Extract the [X, Y] coordinate from the center of the cell holding the provided text.  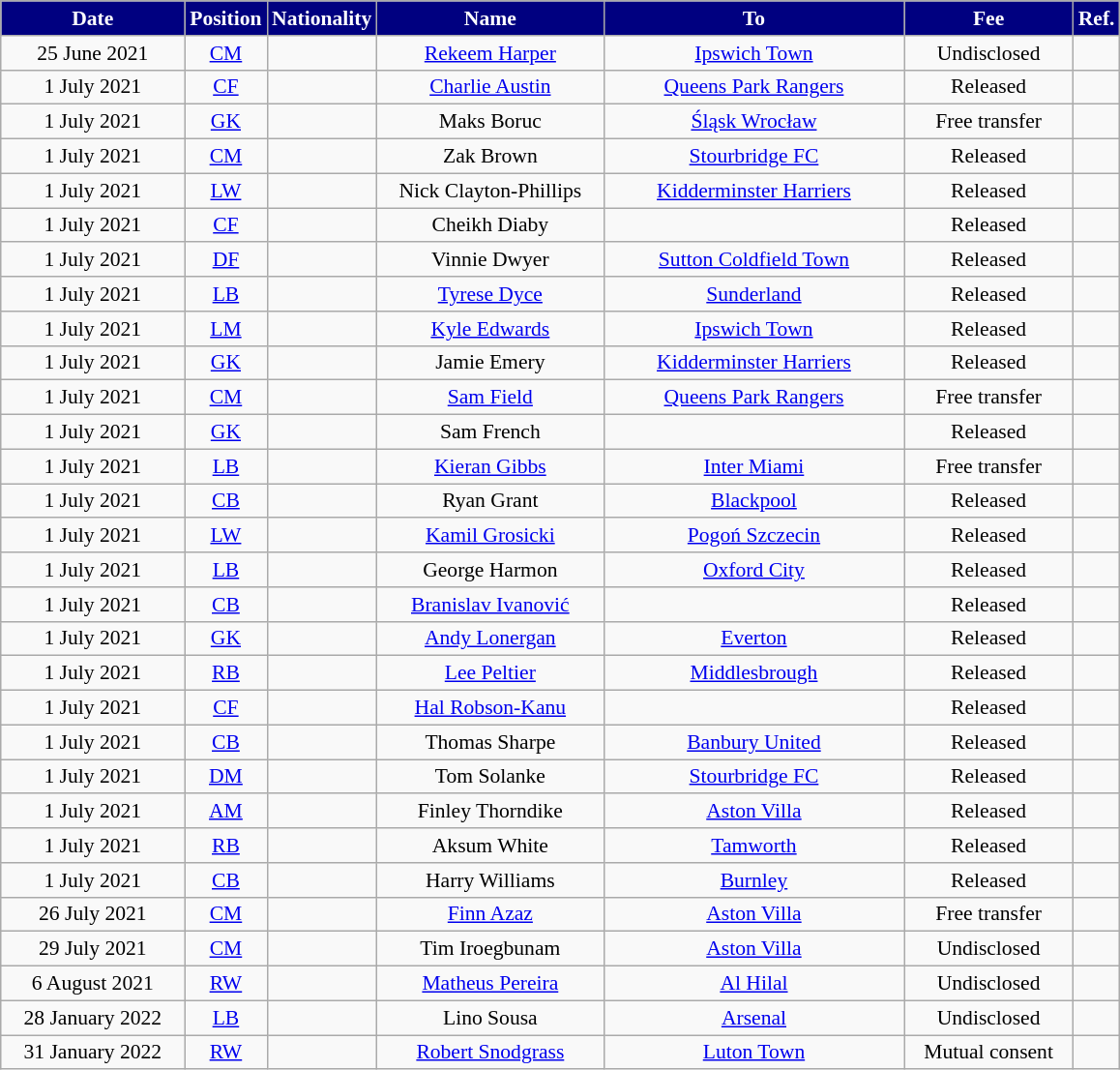
Zak Brown [489, 157]
6 August 2021 [93, 984]
Sunderland [753, 294]
LM [226, 329]
Fee [988, 18]
Nationality [321, 18]
Cheikh Diaby [489, 225]
Inter Miami [753, 466]
Kamil Grosicki [489, 536]
Blackpool [753, 501]
Banbury United [753, 742]
Middlesbrough [753, 673]
Ref. [1097, 18]
29 July 2021 [93, 949]
Andy Lonergan [489, 639]
Rekeem Harper [489, 53]
Tyrese Dyce [489, 294]
To [753, 18]
Finley Thorndike [489, 812]
Matheus Pereira [489, 984]
Branislav Ivanović [489, 605]
AM [226, 812]
Tim Iroegbunam [489, 949]
Hal Robson-Kanu [489, 708]
Nick Clayton-Phillips [489, 191]
Pogoń Szczecin [753, 536]
Lino Sousa [489, 1018]
DF [226, 260]
Maks Boruc [489, 122]
31 January 2022 [93, 1053]
George Harmon [489, 570]
Arsenal [753, 1018]
Burnley [753, 880]
Thomas Sharpe [489, 742]
Jamie Emery [489, 363]
28 January 2022 [93, 1018]
Vinnie Dwyer [489, 260]
Everton [753, 639]
Aksum White [489, 846]
Finn Azaz [489, 914]
Tamworth [753, 846]
Date [93, 18]
Kyle Edwards [489, 329]
Ryan Grant [489, 501]
Sam French [489, 432]
26 July 2021 [93, 914]
Position [226, 18]
Sam Field [489, 398]
Kieran Gibbs [489, 466]
Name [489, 18]
25 June 2021 [93, 53]
Al Hilal [753, 984]
Sutton Coldfield Town [753, 260]
Śląsk Wrocław [753, 122]
DM [226, 777]
Mutual consent [988, 1053]
Oxford City [753, 570]
Harry Williams [489, 880]
Luton Town [753, 1053]
Tom Solanke [489, 777]
Robert Snodgrass [489, 1053]
Charlie Austin [489, 87]
Lee Peltier [489, 673]
